Output the (X, Y) coordinate of the center of the cell containing the given text.  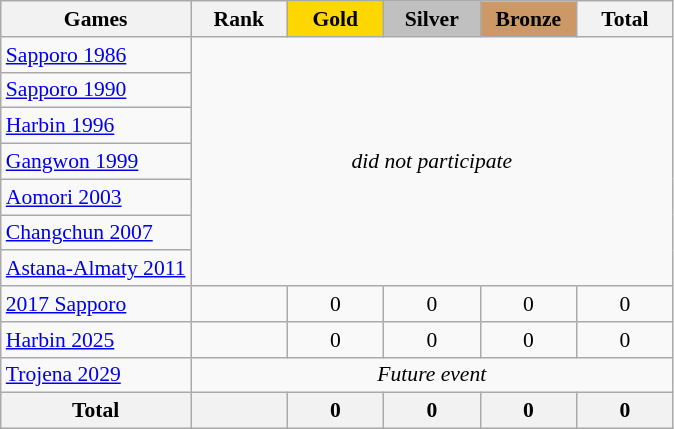
Bronze (528, 19)
Trojena 2029 (96, 375)
Rank (240, 19)
Games (96, 19)
did not participate (432, 162)
Harbin 2025 (96, 340)
Harbin 1996 (96, 126)
Changchun 2007 (96, 233)
Gangwon 1999 (96, 162)
Aomori 2003 (96, 197)
Astana-Almaty 2011 (96, 269)
Gold (336, 19)
Sapporo 1990 (96, 90)
Future event (432, 375)
Silver (432, 19)
Sapporo 1986 (96, 55)
2017 Sapporo (96, 304)
